Output the [x, y] coordinate of the center of the cell containing the given text.  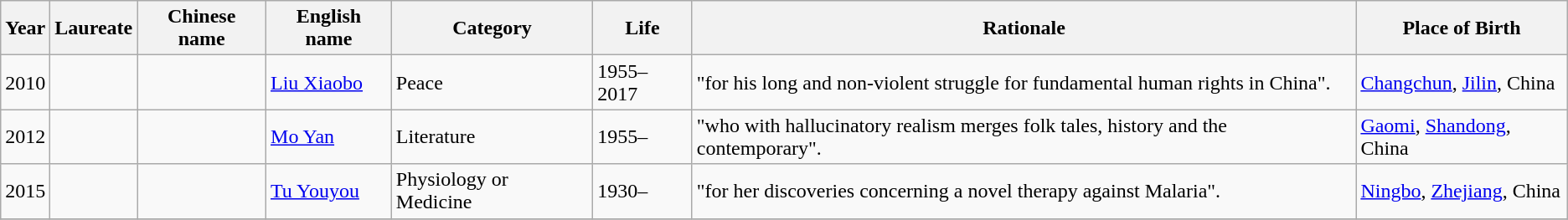
1955–2017 [643, 82]
2012 [25, 137]
2015 [25, 191]
Year [25, 28]
Gaomi, Shandong, China [1462, 137]
Tu Youyou [329, 191]
1930– [643, 191]
English name [329, 28]
Life [643, 28]
"for her discoveries concerning a novel therapy against Malaria". [1024, 191]
2010 [25, 82]
"who with hallucinatory realism merges folk tales, history and the contemporary". [1024, 137]
"for his long and non-violent struggle for fundamental human rights in China". [1024, 82]
Liu Xiaobo [329, 82]
Place of Birth [1462, 28]
Rationale [1024, 28]
Chinese name [202, 28]
Changchun, Jilin, China [1462, 82]
Peace [492, 82]
Mo Yan [329, 137]
1955– [643, 137]
Literature [492, 137]
Ningbo, Zhejiang, China [1462, 191]
Laureate [94, 28]
Physiology or Medicine [492, 191]
Category [492, 28]
